Output the [x, y] coordinate of the center of the cell containing the given text.  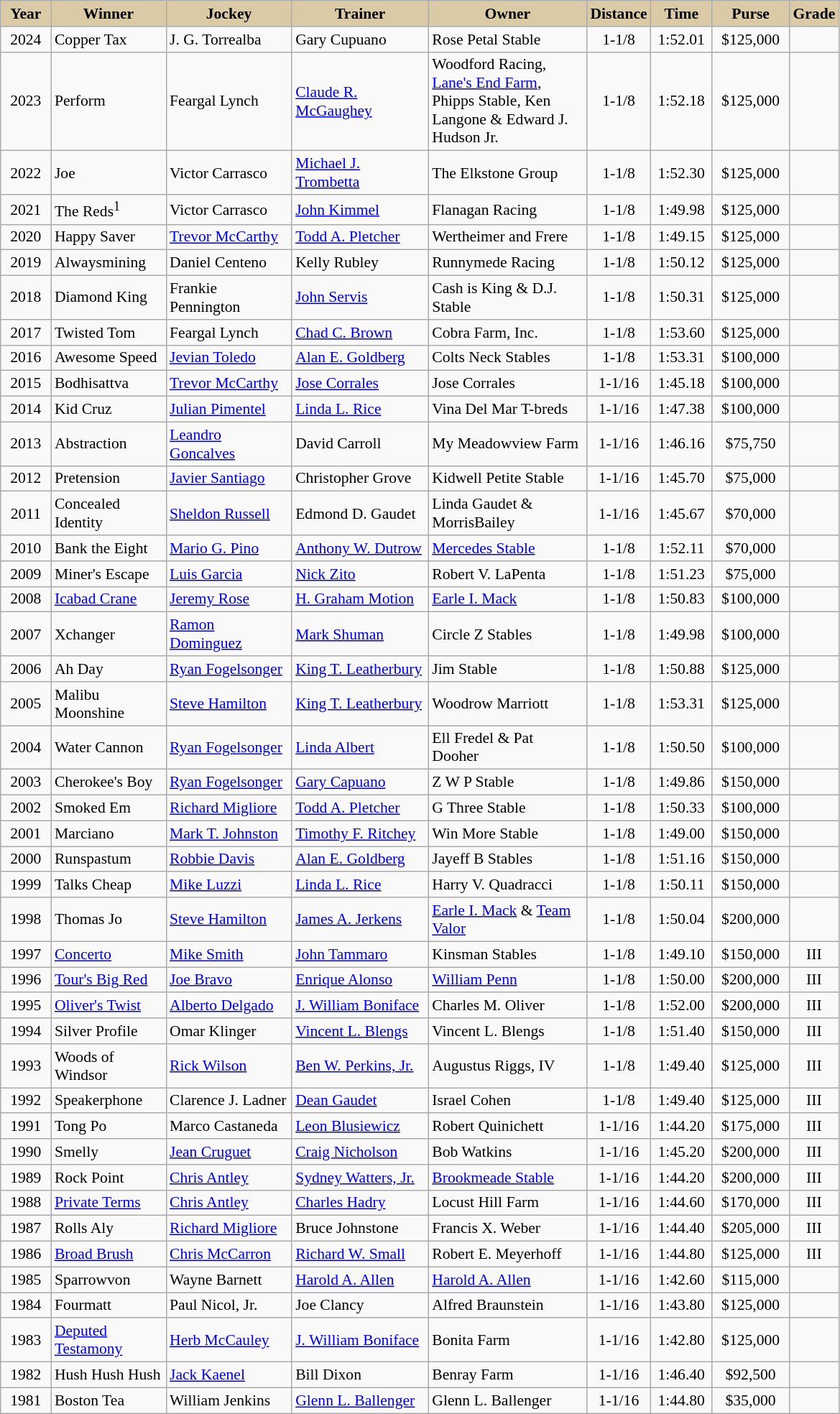
1:51.23 [681, 574]
Colts Neck Stables [507, 358]
2006 [26, 669]
2024 [26, 40]
Ah Day [109, 669]
Smelly [109, 1152]
1:50.50 [681, 747]
Cash is King & D.J. Stable [507, 297]
1:51.40 [681, 1031]
Timothy F. Ritchey [360, 833]
Hush Hush Hush [109, 1375]
2005 [26, 704]
Alwaysmining [109, 263]
Purse [751, 14]
1:52.11 [681, 548]
Chad C. Brown [360, 333]
2023 [26, 101]
Leon Blusiewicz [360, 1127]
Charles Hadry [360, 1203]
James A. Jerkens [360, 920]
Jockey [229, 14]
Bill Dixon [360, 1375]
Alberto Delgado [229, 1006]
Harry V. Quadracci [507, 885]
Bob Watkins [507, 1152]
1:52.30 [681, 172]
1988 [26, 1203]
Copper Tax [109, 40]
Joe [109, 172]
John Servis [360, 297]
1990 [26, 1152]
Clarence J. Ladner [229, 1101]
2015 [26, 384]
1985 [26, 1280]
1992 [26, 1101]
1:52.00 [681, 1006]
Wertheimer and Frere [507, 237]
Israel Cohen [507, 1101]
Richard W. Small [360, 1254]
Herb McCauley [229, 1341]
Bank the Eight [109, 548]
Craig Nicholson [360, 1152]
Circle Z Stables [507, 634]
Happy Saver [109, 237]
1:44.60 [681, 1203]
1:49.15 [681, 237]
Concealed Identity [109, 513]
1:50.88 [681, 669]
Anthony W. Dutrow [360, 548]
1:50.11 [681, 885]
1:53.60 [681, 333]
Omar Klinger [229, 1031]
1:51.16 [681, 859]
1:45.18 [681, 384]
1:42.80 [681, 1341]
G Three Stable [507, 808]
Robert Quinichett [507, 1127]
Locust Hill Farm [507, 1203]
1997 [26, 954]
The Reds1 [109, 210]
Earle I. Mack & Team Valor [507, 920]
Icabad Crane [109, 599]
1984 [26, 1306]
1:49.86 [681, 782]
1:42.60 [681, 1280]
Ell Fredel & Pat Dooher [507, 747]
Rolls Aly [109, 1229]
Z W P Stable [507, 782]
2020 [26, 237]
Claude R. McGaughey [360, 101]
Wayne Barnett [229, 1280]
Time [681, 14]
Linda Gaudet & MorrisBailey [507, 513]
Woodford Racing, Lane's End Farm, Phipps Stable, Ken Langone & Edward J. Hudson Jr. [507, 101]
1:50.12 [681, 263]
1995 [26, 1006]
1:46.16 [681, 444]
1982 [26, 1375]
1:50.33 [681, 808]
Runspastum [109, 859]
1:46.40 [681, 1375]
1:52.01 [681, 40]
Rock Point [109, 1178]
1:50.83 [681, 599]
1999 [26, 885]
2016 [26, 358]
Malibu Moonshine [109, 704]
Vina Del Mar T-breds [507, 410]
Concerto [109, 954]
Diamond King [109, 297]
2021 [26, 210]
My Meadowview Farm [507, 444]
1993 [26, 1066]
Dean Gaudet [360, 1101]
Alfred Braunstein [507, 1306]
Francis X. Weber [507, 1229]
Owner [507, 14]
Mike Luzzi [229, 885]
Ben W. Perkins, Jr. [360, 1066]
2007 [26, 634]
Miner's Escape [109, 574]
2002 [26, 808]
1998 [26, 920]
Smoked Em [109, 808]
Brookmeade Stable [507, 1178]
1:43.80 [681, 1306]
John Tammaro [360, 954]
Jayeff B Stables [507, 859]
1:50.04 [681, 920]
Year [26, 14]
1983 [26, 1341]
Grade [813, 14]
Twisted Tom [109, 333]
Jim Stable [507, 669]
1:45.70 [681, 479]
William Jenkins [229, 1400]
John Kimmel [360, 210]
Mike Smith [229, 954]
Michael J. Trombetta [360, 172]
Bodhisattva [109, 384]
Augustus Riggs, IV [507, 1066]
Christopher Grove [360, 479]
Jean Cruguet [229, 1152]
Mark Shuman [360, 634]
Water Cannon [109, 747]
1991 [26, 1127]
William Penn [507, 980]
1996 [26, 980]
Sheldon Russell [229, 513]
Jack Kaenel [229, 1375]
Mark T. Johnston [229, 833]
$175,000 [751, 1127]
2014 [26, 410]
Leandro Goncalves [229, 444]
2018 [26, 297]
Winner [109, 14]
Chris McCarron [229, 1254]
Woods of Windsor [109, 1066]
Tour's Big Red [109, 980]
Pretension [109, 479]
$92,500 [751, 1375]
Flanagan Racing [507, 210]
David Carroll [360, 444]
$75,750 [751, 444]
1:52.18 [681, 101]
1:49.00 [681, 833]
Fourmatt [109, 1306]
1:50.31 [681, 297]
Rose Petal Stable [507, 40]
Jevian Toledo [229, 358]
Thomas Jo [109, 920]
Daniel Centeno [229, 263]
Speakerphone [109, 1101]
Robbie Davis [229, 859]
Robert V. LaPenta [507, 574]
2010 [26, 548]
Kid Cruz [109, 410]
Marciano [109, 833]
Cobra Farm, Inc. [507, 333]
Cherokee's Boy [109, 782]
2011 [26, 513]
Tong Po [109, 1127]
$115,000 [751, 1280]
Sparrowvon [109, 1280]
1981 [26, 1400]
2009 [26, 574]
2000 [26, 859]
1986 [26, 1254]
Rick Wilson [229, 1066]
$170,000 [751, 1203]
Linda Albert [360, 747]
Distance [618, 14]
Gary Cupuano [360, 40]
Mario G. Pino [229, 548]
2022 [26, 172]
Kidwell Petite Stable [507, 479]
Awesome Speed [109, 358]
Earle I. Mack [507, 599]
Robert E. Meyerhoff [507, 1254]
2013 [26, 444]
Private Terms [109, 1203]
1:50.00 [681, 980]
J. G. Torrealba [229, 40]
Win More Stable [507, 833]
Ramon Dominguez [229, 634]
Bruce Johnstone [360, 1229]
H. Graham Motion [360, 599]
Julian Pimentel [229, 410]
Joe Clancy [360, 1306]
1987 [26, 1229]
1:44.40 [681, 1229]
$35,000 [751, 1400]
2003 [26, 782]
Paul Nicol, Jr. [229, 1306]
Mercedes Stable [507, 548]
Trainer [360, 14]
Kelly Rubley [360, 263]
2019 [26, 263]
Abstraction [109, 444]
1989 [26, 1178]
Benray Farm [507, 1375]
The Elkstone Group [507, 172]
2017 [26, 333]
Perform [109, 101]
Oliver's Twist [109, 1006]
Bonita Farm [507, 1341]
Enrique Alonso [360, 980]
$205,000 [751, 1229]
Charles M. Oliver [507, 1006]
Jeremy Rose [229, 599]
1994 [26, 1031]
Nick Zito [360, 574]
2001 [26, 833]
Sydney Watters, Jr. [360, 1178]
Edmond D. Gaudet [360, 513]
1:45.67 [681, 513]
Luis Garcia [229, 574]
Deputed Testamony [109, 1341]
1:45.20 [681, 1152]
Javier Santiago [229, 479]
2012 [26, 479]
2004 [26, 747]
Talks Cheap [109, 885]
Boston Tea [109, 1400]
Broad Brush [109, 1254]
Silver Profile [109, 1031]
Frankie Pennington [229, 297]
Marco Castaneda [229, 1127]
Woodrow Marriott [507, 704]
Xchanger [109, 634]
Runnymede Racing [507, 263]
Gary Capuano [360, 782]
1:47.38 [681, 410]
2008 [26, 599]
Joe Bravo [229, 980]
Kinsman Stables [507, 954]
1:49.10 [681, 954]
